Find where the given text appears and provide that cell's center as [X, Y] coordinate. 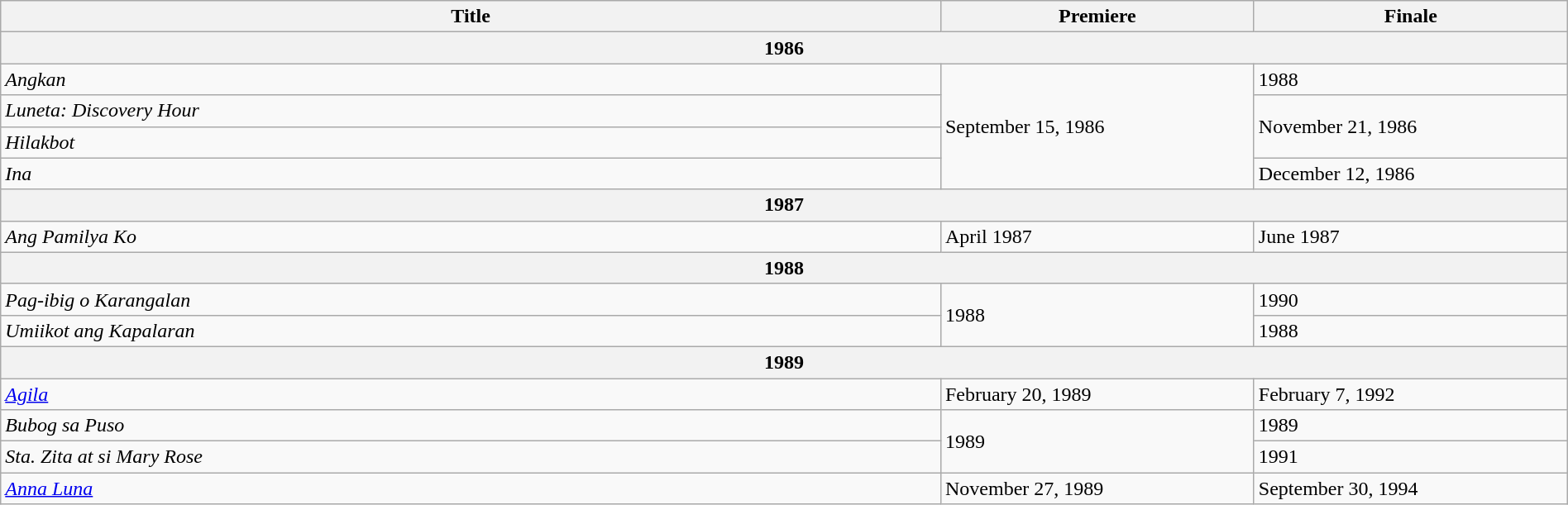
Agila [471, 394]
April 1987 [1097, 236]
1986 [784, 48]
February 7, 1992 [1411, 394]
Luneta: Discovery Hour [471, 111]
December 12, 1986 [1411, 174]
Finale [1411, 17]
February 20, 1989 [1097, 394]
Title [471, 17]
Umiikot ang Kapalaran [471, 331]
September 15, 1986 [1097, 126]
Pag-ibig o Karangalan [471, 299]
November 27, 1989 [1097, 488]
September 30, 1994 [1411, 488]
November 21, 1986 [1411, 126]
1987 [784, 205]
Ang Pamilya Ko [471, 236]
Ina [471, 174]
Hilakbot [471, 142]
June 1987 [1411, 236]
1990 [1411, 299]
Anna Luna [471, 488]
Premiere [1097, 17]
Sta. Zita at si Mary Rose [471, 457]
1991 [1411, 457]
Angkan [471, 79]
Bubog sa Puso [471, 426]
